Return [X, Y] of the center of cell containing provided text 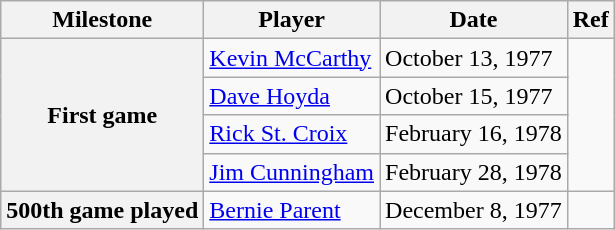
Date [474, 20]
February 16, 1978 [474, 134]
500th game played [102, 210]
Rick St. Croix [292, 134]
October 15, 1977 [474, 96]
Jim Cunningham [292, 172]
Ref [590, 20]
December 8, 1977 [474, 210]
Milestone [102, 20]
October 13, 1977 [474, 58]
Kevin McCarthy [292, 58]
Player [292, 20]
February 28, 1978 [474, 172]
First game [102, 115]
Dave Hoyda [292, 96]
Bernie Parent [292, 210]
